From the cell containing the given text, extract its center point as [X, Y] coordinate. 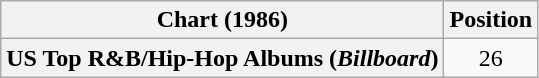
Position [491, 20]
26 [491, 58]
Chart (1986) [222, 20]
US Top R&B/Hip-Hop Albums (Billboard) [222, 58]
